Output the (x, y) coordinate of the center of the cell containing the given text.  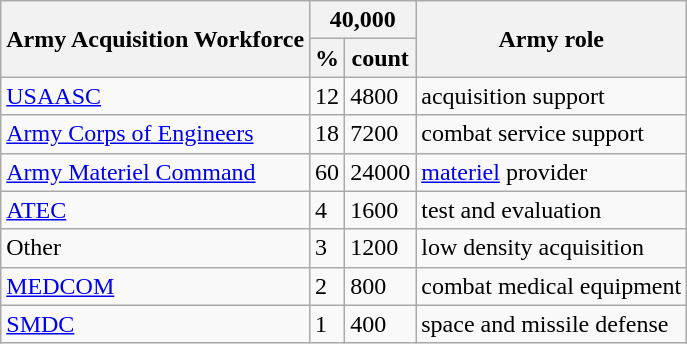
Other (156, 248)
1 (328, 324)
18 (328, 134)
60 (328, 172)
3 (328, 248)
SMDC (156, 324)
4800 (380, 96)
low density acquisition (552, 248)
Army role (552, 39)
4 (328, 210)
400 (380, 324)
acquisition support (552, 96)
1600 (380, 210)
% (328, 58)
12 (328, 96)
Army Materiel Command (156, 172)
test and evaluation (552, 210)
materiel provider (552, 172)
combat service support (552, 134)
USAASC (156, 96)
2 (328, 286)
1200 (380, 248)
Army Acquisition Workforce (156, 39)
combat medical equipment (552, 286)
space and missile defense (552, 324)
Army Corps of Engineers (156, 134)
24000 (380, 172)
MEDCOM (156, 286)
7200 (380, 134)
count (380, 58)
ATEC (156, 210)
800 (380, 286)
40,000 (363, 20)
